From the cell containing the given text, extract its center point as [X, Y] coordinate. 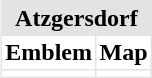
Map [123, 52]
Emblem [48, 52]
Atzgersdorf [76, 18]
